Pinpoint the cell where the given text exists, returning its [X, Y] midpoint coordinate. 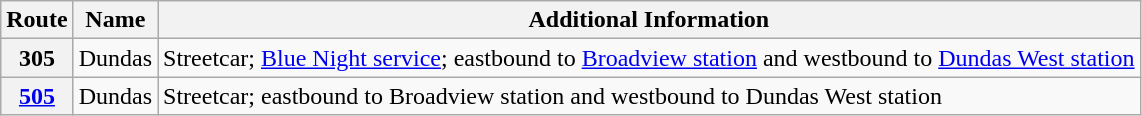
Route [37, 20]
Streetcar; Blue Night service; eastbound to Broadview station and westbound to Dundas West station [650, 58]
Streetcar; eastbound to Broadview station and westbound to Dundas West station [650, 96]
505 [37, 96]
Additional Information [650, 20]
305 [37, 58]
Name [115, 20]
